Scan for the cell matching the given text and deliver its (X, Y) coordinate at center. 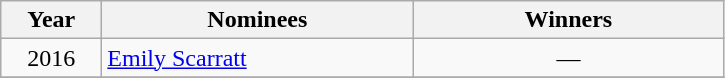
Emily Scarratt (258, 58)
— (568, 58)
Winners (568, 20)
Year (52, 20)
2016 (52, 58)
Nominees (258, 20)
